From the cell containing the given text, extract its center point as (x, y) coordinate. 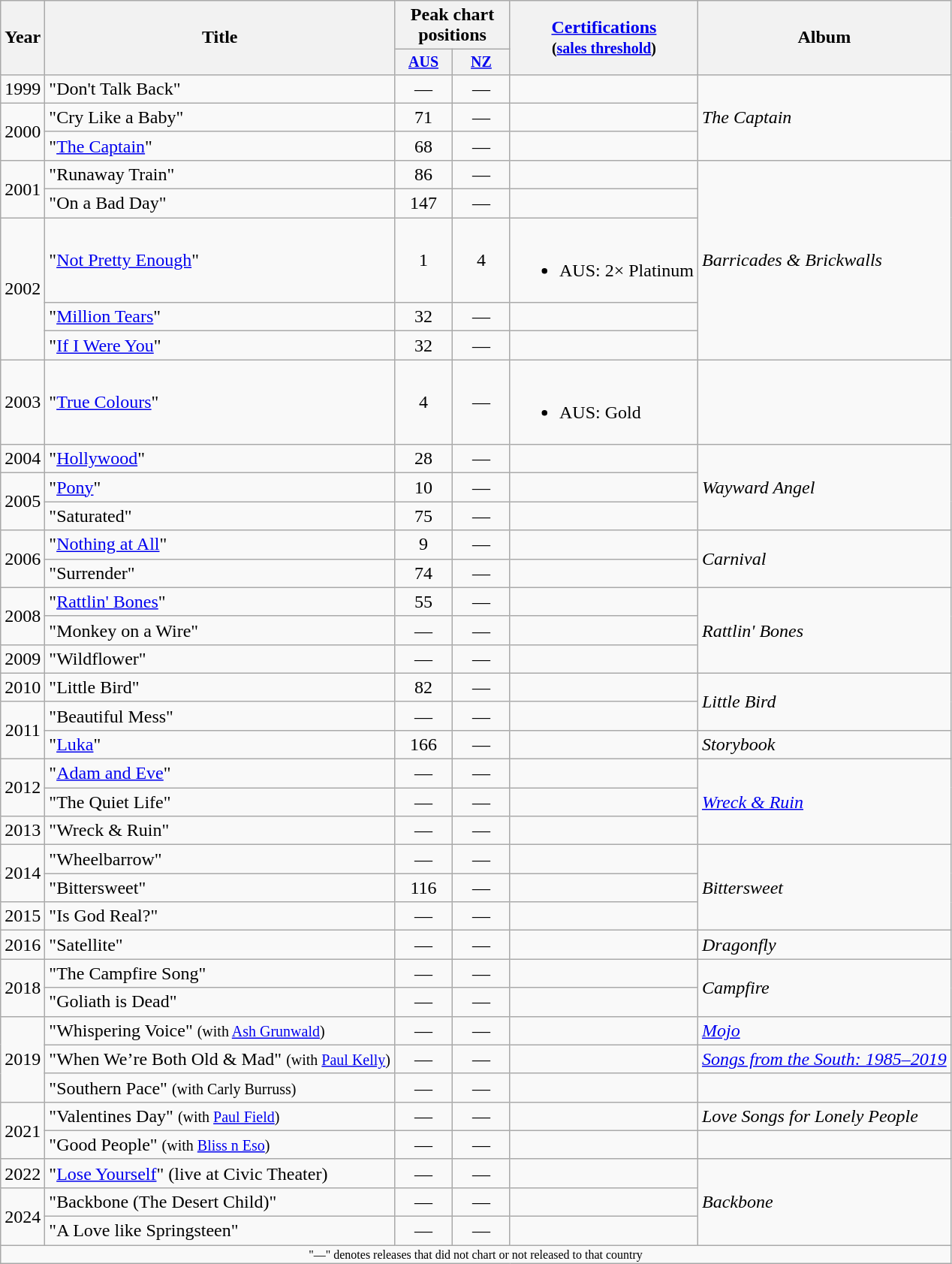
86 (423, 174)
"Southern Pace" (with Carly Burruss) (220, 1088)
"Nothing at All" (220, 545)
2005 (23, 502)
Certifications(sales threshold) (604, 38)
"Goliath is Dead" (220, 1002)
"Good People" (with Bliss n Eso) (220, 1145)
71 (423, 117)
Dragonfly (824, 945)
"The Campfire Song" (220, 973)
Wreck & Ruin (824, 802)
75 (423, 516)
2021 (23, 1130)
AUS: 2× Platinum (604, 260)
2006 (23, 559)
"If I Were You" (220, 345)
"When We’re Both Old & Mad" (with Paul Kelly) (220, 1059)
2004 (23, 459)
68 (423, 146)
Backbone (824, 1202)
2024 (23, 1216)
"Bittersweet" (220, 888)
55 (423, 602)
2000 (23, 131)
116 (423, 888)
Album (824, 38)
"Wheelbarrow" (220, 859)
"Little Bird" (220, 687)
"Beautiful Mess" (220, 716)
2014 (23, 873)
"Runaway Train" (220, 174)
2019 (23, 1059)
1 (423, 260)
Love Songs for Lonely People (824, 1116)
Wayward Angel (824, 487)
82 (423, 687)
2013 (23, 831)
"A Love like Springsteen" (220, 1231)
"Surrender" (220, 573)
2011 (23, 730)
"Backbone (The Desert Child)" (220, 1202)
28 (423, 459)
2016 (23, 945)
"True Colours" (220, 403)
2012 (23, 788)
1999 (23, 89)
"Is God Real?" (220, 916)
NZ (482, 62)
2022 (23, 1173)
AUS (423, 62)
Mojo (824, 1030)
"Monkey on a Wire" (220, 630)
"Million Tears" (220, 317)
"Lose Yourself" (live at Civic Theater) (220, 1173)
"Satellite" (220, 945)
"Wildflower" (220, 659)
2015 (23, 916)
2001 (23, 189)
Little Bird (824, 701)
AUS: Gold (604, 403)
Bittersweet (824, 888)
"Cry Like a Baby" (220, 117)
"Saturated" (220, 516)
"The Captain" (220, 146)
The Captain (824, 117)
Rattlin' Bones (824, 630)
2018 (23, 988)
2009 (23, 659)
"Valentines Day" (with Paul Field) (220, 1116)
"The Quiet Life" (220, 802)
2010 (23, 687)
"Whispering Voice" (with Ash Grunwald) (220, 1030)
2003 (23, 403)
147 (423, 204)
10 (423, 487)
2008 (23, 616)
Peak chartpositions (453, 26)
"Adam and Eve" (220, 774)
"Pony" (220, 487)
Storybook (824, 744)
"Hollywood" (220, 459)
Carnival (824, 559)
"—" denotes releases that did not chart or not released to that country (476, 1254)
Title (220, 38)
"On a Bad Day" (220, 204)
Barricades & Brickwalls (824, 260)
"Wreck & Ruin" (220, 831)
9 (423, 545)
"Don't Talk Back" (220, 89)
166 (423, 744)
Year (23, 38)
Campfire (824, 988)
Songs from the South: 1985–2019 (824, 1059)
"Not Pretty Enough" (220, 260)
"Luka" (220, 744)
74 (423, 573)
"Rattlin' Bones" (220, 602)
2002 (23, 288)
